Locate the cell with the specified text and output its [X, Y] center coordinate. 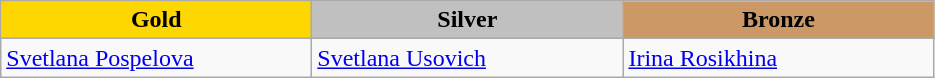
Silver [468, 20]
Bronze [778, 20]
Gold [156, 20]
Irina Rosikhina [778, 58]
Svetlana Usovich [468, 58]
Svetlana Pospelova [156, 58]
